Search for the cell housing the specified text and yield its (x, y) center coordinate. 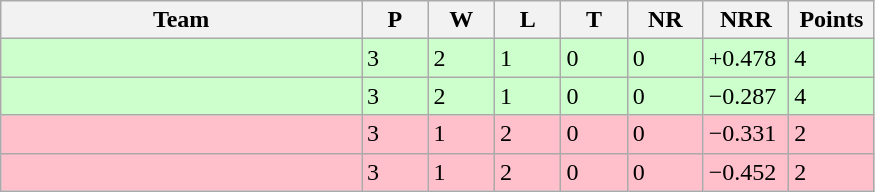
NR (665, 20)
NRR (746, 20)
−0.331 (746, 134)
L (527, 20)
Team (182, 20)
Points (832, 20)
P (395, 20)
+0.478 (746, 58)
W (461, 20)
T (594, 20)
−0.287 (746, 96)
−0.452 (746, 172)
